Determine the [X, Y] coordinate at the center of the cell enclosing the given text.  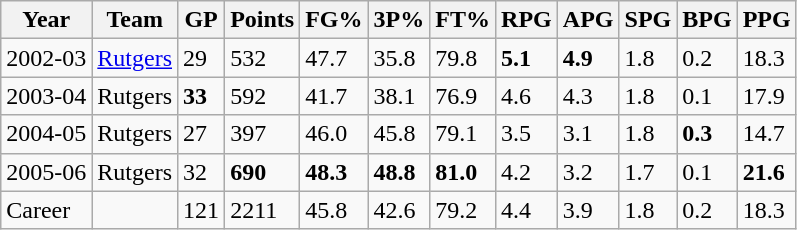
3.5 [527, 134]
592 [262, 96]
532 [262, 58]
3.9 [588, 210]
4.3 [588, 96]
41.7 [334, 96]
PPG [766, 20]
121 [202, 210]
2211 [262, 210]
33 [202, 96]
Points [262, 20]
GP [202, 20]
690 [262, 172]
SPG [648, 20]
FG% [334, 20]
Team [135, 20]
BPG [707, 20]
29 [202, 58]
17.9 [766, 96]
4.9 [588, 58]
2004-05 [46, 134]
47.7 [334, 58]
RPG [527, 20]
397 [262, 134]
APG [588, 20]
3.2 [588, 172]
3P% [399, 20]
3.1 [588, 134]
48.3 [334, 172]
5.1 [527, 58]
0.3 [707, 134]
21.6 [766, 172]
Year [46, 20]
4.6 [527, 96]
32 [202, 172]
42.6 [399, 210]
46.0 [334, 134]
14.7 [766, 134]
2003-04 [46, 96]
2005-06 [46, 172]
35.8 [399, 58]
76.9 [463, 96]
79.8 [463, 58]
81.0 [463, 172]
2002-03 [46, 58]
Career [46, 210]
FT% [463, 20]
27 [202, 134]
79.1 [463, 134]
48.8 [399, 172]
4.2 [527, 172]
38.1 [399, 96]
79.2 [463, 210]
4.4 [527, 210]
1.7 [648, 172]
